Output the [X, Y] coordinate of the center of the cell containing the given text.  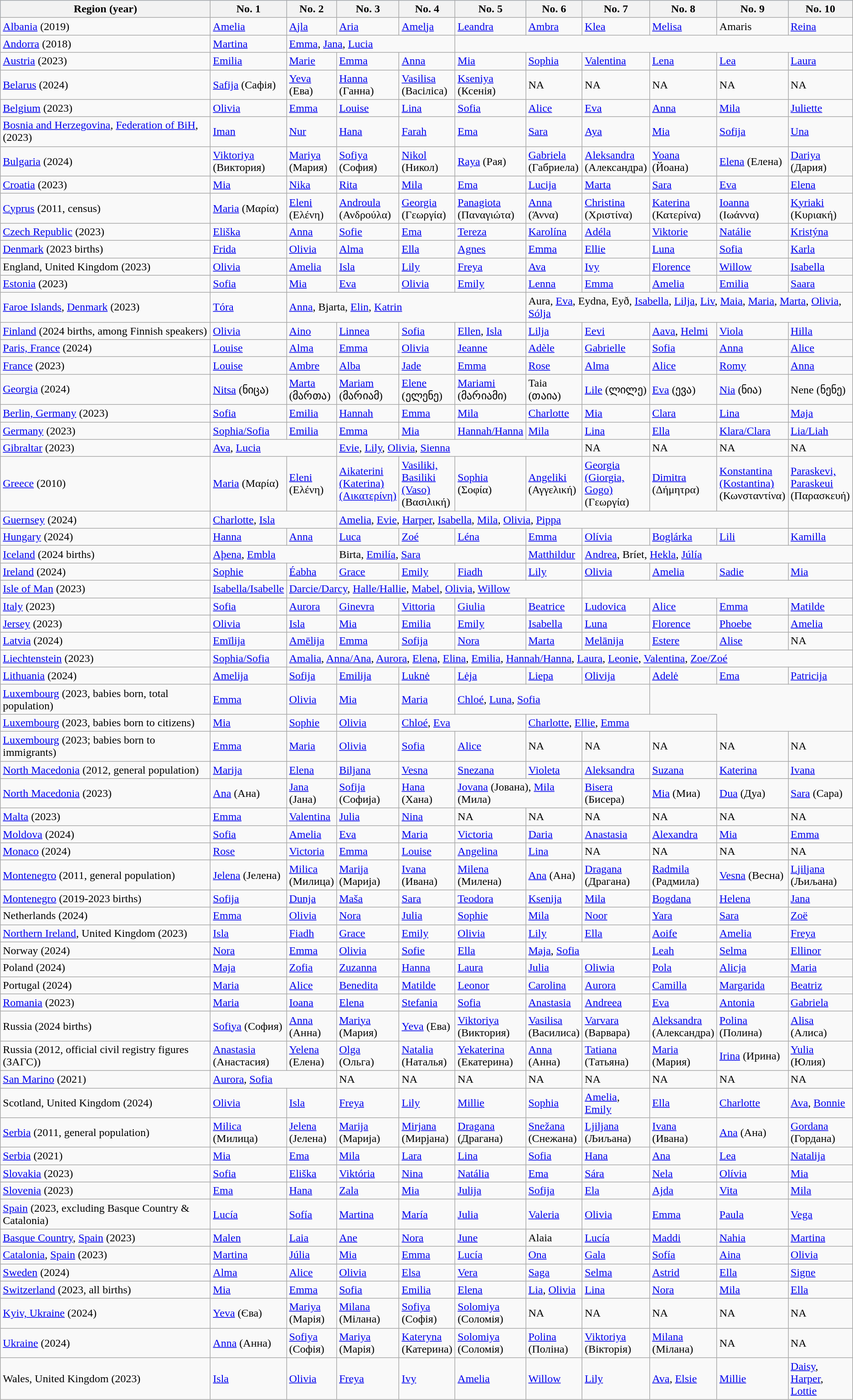
Milena (Милена) [490, 875]
Angelina [490, 852]
Gabriela [821, 1002]
Léna [490, 537]
Nene (ნენე) [821, 389]
Lia, Olivia [554, 1290]
No. 7 [616, 9]
Melānija [616, 641]
Slovenia (2023) [106, 1191]
Angeliki (Αγγελική) [554, 484]
Elene (ელენე) [427, 389]
Elsa [427, 1272]
Greece (2010) [106, 484]
Catalonia, Spain (2023) [106, 1255]
Dunja [312, 899]
Lia/Liah [821, 431]
Natalija [821, 1156]
Viktória [368, 1173]
Panagiota (Παναγιώτα) [490, 208]
Ava, Elsie [683, 1379]
Ajda [683, 1191]
Switzerland (2023, all births) [106, 1290]
Ioana [312, 1002]
Vesna [427, 770]
Zala [368, 1191]
Kseniya (Ксенія) [490, 85]
Aleksandra [616, 770]
Paris, France (2024) [106, 348]
Ginevra [368, 606]
Vasilisa (Василиса) [554, 1026]
Marta (მართა) [312, 389]
Montenegro (2011, general population) [106, 875]
Anna (Άννα) [554, 208]
Viktorie [683, 232]
Oliwia [616, 968]
Lara [427, 1156]
Paula [752, 1214]
Hungary (2024) [106, 537]
Nitsa (ნიცა) [249, 389]
Benedita [368, 985]
Nika [312, 185]
Sweden (2024) [106, 1272]
Helena [752, 899]
Anastasia (Анастасия) [249, 1056]
Katerina [752, 770]
Sara (Сара) [821, 793]
Androula (Ανδρούλα) [368, 208]
Saga [554, 1272]
Ioanna (Ιωάννα) [752, 208]
Safija (Сафія) [249, 85]
Amaris [752, 26]
Giulia [490, 606]
Melisa [683, 26]
Maria (Мария) [683, 1056]
Aoife [683, 933]
Amelia, Evie, Harper, Isabella, Mila, Olivia, Pippa [562, 520]
Konstantina (Kostantina) (Κωνσταντίνα) [752, 484]
Dariya (Дария) [821, 161]
María [427, 1214]
Karolína [554, 232]
Jana [821, 899]
Russia (2012, official civil registry figures (ЗАГС)) [106, 1056]
Vittoria [427, 606]
Alisa (Алиса) [821, 1026]
England, United Kingdom (2023) [106, 267]
Mariami (მარიამი) [490, 389]
Violeta [554, 770]
Lėja [490, 676]
Leandra [490, 26]
Leah [683, 951]
Jovana (Јована), Mila (Мила) [519, 793]
Alba [368, 366]
Germany (2023) [106, 431]
Valeria [554, 1214]
Nahia [752, 1238]
Klara/Clara [752, 431]
Amēlija [312, 641]
Berlin, Germany (2023) [106, 413]
Amelia, Emily [616, 1102]
Isle of Man (2023) [106, 589]
Raya (Рая) [490, 161]
Eevi [616, 331]
Chloé, Luna, Sofia [552, 699]
Suzana [683, 770]
Amelija [249, 676]
Tatiana (Татьяна) [616, 1056]
Vita [752, 1191]
Yekaterina (Екатерина) [490, 1056]
Jersey (2023) [106, 624]
Viktoriya (Вікторія) [616, 1343]
Amalia, Anna/Ana, Aurora, Elena, Elina, Emilia, Hannah/Hanna, Laura, Leonie, Valentina, Zoe/Zoé [570, 658]
Hana (Хана) [427, 793]
Cyprus (2011, census) [106, 208]
Patricija [821, 676]
Czech Republic (2023) [106, 232]
Sára [616, 1173]
Alexandra [683, 834]
Nia (ნია) [752, 389]
Adelė [683, 676]
Romy [752, 366]
Yulia (Юлия) [821, 1056]
Linnea [368, 331]
Netherlands (2024) [106, 916]
Yeva (Єва) [249, 1313]
Liechtenstein (2023) [106, 658]
Vesna (Весна) [752, 875]
Zoé [427, 537]
Georgia (2024) [106, 389]
Portugal (2024) [106, 985]
Marie [312, 61]
Polina (Полина) [752, 1026]
Jeanne [490, 348]
Pola [683, 968]
Ane [368, 1238]
Elena (Елена) [752, 161]
Katerina (Κατερίνα) [683, 208]
Montenegro (2019-2023 births) [106, 899]
Christina (Χριστίνα) [616, 208]
Bisera (Бисера) [616, 793]
Adéla [616, 232]
Monaco (2024) [106, 852]
Kamilla [821, 537]
Northern Ireland, United Kingdom (2023) [106, 933]
Jade [427, 366]
Emilija [368, 676]
Albania (2019) [106, 26]
Frida [249, 249]
Bulgaria (2024) [106, 161]
Reina [821, 26]
Aikaterini (Katerina)(Αικατερίνη) [368, 484]
Serbia (2011, general population) [106, 1132]
Natálie [752, 232]
Júlia [312, 1255]
No. 6 [554, 9]
Ukraine (2024) [106, 1343]
Saara [821, 284]
Kyiv, Ukraine (2024) [106, 1313]
Luxembourg (2023, babies born to citizens) [106, 723]
June [490, 1238]
Charlotte, Isla [273, 520]
Anna, Bjarta, Elin, Katrin [406, 307]
Alaia [554, 1238]
Ana [683, 1156]
Charlotte, Ellie, Emma [622, 723]
Eva (ევა) [683, 389]
Astrid [683, 1272]
Ava, Lucia [273, 448]
Luca [368, 537]
Estere [683, 641]
Mariam (მარიამ) [368, 389]
Belgium (2023) [106, 108]
Olivija [616, 676]
Andrea, Bríet, Hekla, Júlía [717, 554]
Yoana (Йоана) [683, 161]
Kateryna (Катерина) [427, 1343]
Margarida [752, 985]
Zuzanna [368, 968]
Noor [616, 916]
Ludovica [616, 606]
Ona [554, 1255]
Éabha [312, 572]
Luxembourg (2023, babies born, total population) [106, 699]
North Macedonia (2023) [106, 793]
Emma, Jana, Lucia [371, 44]
Mirjana (Мирјана) [427, 1132]
Beatrice [554, 606]
Faroe Islands, Denmark (2023) [106, 307]
No. 1 [249, 9]
Marija [249, 770]
Zoë [821, 916]
Andreea [616, 1002]
Rita [368, 185]
Carolina [554, 985]
Signe [821, 1272]
Tereza [490, 232]
Aurora, Sofia [273, 1079]
Sophia (Σοφία) [490, 484]
Hanna (Ганна) [368, 85]
Guernsey (2024) [106, 520]
Basque Country, Spain (2023) [106, 1238]
Vega [821, 1214]
Malta (2023) [106, 817]
Vasilisa (Васіліса) [427, 85]
Vera [490, 1272]
Mia (Миа) [683, 793]
Romania (2023) [106, 1002]
Georgia (Γεωργία) [427, 208]
Ellie [616, 249]
Taia (თაია) [554, 389]
Ava, Bonnie [821, 1102]
Viola [752, 331]
Lenna [554, 284]
Iceland (2024 births) [106, 554]
Aino [312, 331]
Lithuania (2024) [106, 676]
Natália [490, 1173]
Ambre [312, 366]
Sadie [752, 572]
Jana (Јана) [312, 793]
Farah [427, 131]
Ava [554, 267]
Beatriz [821, 985]
No. 4 [427, 9]
Aþena, Embla [273, 554]
Nur [312, 131]
Kyriaki (Κυριακή) [821, 208]
Aria [368, 26]
Spain (2023, excluding Basque Country & Catalonia) [106, 1214]
Slovakia (2023) [106, 1173]
Austria (2023) [106, 61]
Daria [554, 834]
Gabrielle [616, 348]
Radmila (Радмила) [683, 875]
Maddi [683, 1238]
Maja, Sofia [588, 951]
Hannah/Hanna [490, 431]
Hannah [368, 413]
Norway (2024) [106, 951]
Bosnia and Herzegovina, Federation of BiH, (2023) [106, 131]
Luxembourg (2023; babies born to immigrants) [106, 746]
Gala [616, 1255]
Antonia [752, 1002]
Aava, Helmi [683, 331]
Kristýna [821, 232]
Aura, Eva, Eydna, Eyð, Isabella, Lilja, Liv, Maia, Maria, Marta, Olivia, Sólja [689, 307]
Snežana (Снежана) [554, 1132]
Wales, United Kingdom (2023) [106, 1379]
Belarus (2024) [106, 85]
Adèle [554, 348]
Nikol (Никол) [427, 161]
Yara [683, 916]
Boglárka [683, 537]
Darcie/Darcy, Halle/Hallie, Mabel, Olivia, Willow [435, 589]
Snezana [490, 770]
Region (year) [106, 9]
Laia [312, 1238]
Matthildur [554, 554]
Dua (Дуа) [752, 793]
France (2023) [106, 366]
Iman [249, 131]
Biljana [368, 770]
Phoebe [752, 624]
Evie, Lily, Olivia, Sienna [459, 448]
Andorra (2018) [106, 44]
Tóra [249, 307]
Aina [752, 1255]
Polina (Поліна) [554, 1343]
Yelena (Елена) [312, 1056]
North Macedonia (2012, general population) [106, 770]
Ellen, Isla [490, 331]
No. 10 [821, 9]
Scotland, United Kingdom (2024) [106, 1102]
Gabriela (Габриела) [554, 161]
No. 9 [752, 9]
Maša [368, 899]
Ajla [312, 26]
Zofia [312, 968]
Lili [752, 537]
Nela [683, 1173]
Juliette [821, 108]
Hilla [821, 331]
Paraskevi, Paraskeui (Παρασκευή) [821, 484]
Ireland (2024) [106, 572]
Alicja [752, 968]
Dimitra (Δήμητρα) [683, 484]
Serbia (2021) [106, 1156]
Birta, Emilía, Sara [431, 554]
Irina (Ирина) [752, 1056]
Daisy, Harper, Lottie [821, 1379]
Lena [683, 61]
Klea [616, 26]
Camilla [683, 985]
Aya [616, 131]
Malen [249, 1238]
Gordana (Гордана) [821, 1132]
Croatia (2023) [106, 185]
Karla [821, 249]
Liepa [554, 676]
Denmark (2023 births) [106, 249]
Julija [490, 1191]
Gibraltar (2023) [106, 448]
Estonia (2023) [106, 284]
Lilja [554, 331]
Ksenija [554, 899]
Latvia (2024) [106, 641]
Natalia (Наталья) [427, 1056]
Emīlija [249, 641]
Ambra [554, 26]
Leonor [490, 985]
Bogdana [683, 899]
Agnes [490, 249]
Italy (2023) [106, 606]
Moldova (2024) [106, 834]
No. 8 [683, 9]
Olga (Ольга) [368, 1056]
Lile (ლილე) [616, 389]
Stefania [427, 1002]
Clara [683, 413]
Sofija (Софија) [368, 793]
Una [821, 131]
Russia (2024 births) [106, 1026]
Poland (2024) [106, 968]
No. 3 [368, 9]
Teodora [490, 899]
Isabella/Isabelle [249, 589]
Vasiliki, Basiliki (Vaso) (Βασιλική) [427, 484]
Ela [616, 1191]
Varvara (Варвара) [616, 1026]
San Marino (2021) [106, 1079]
Ivana [821, 770]
Alise [752, 641]
Georgia (Giorgia, Gogo) (Γεωργία) [616, 484]
Finland (2024 births, among Finnish speakers) [106, 331]
No. 2 [312, 9]
Amelja [427, 26]
Luknė [427, 676]
Lucija [554, 185]
No. 5 [490, 9]
Chloé, Eva [462, 723]
Ellinor [821, 951]
